Output the (x, y) coordinate of the center of the cell containing the given text.  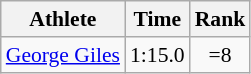
1:15.0 (158, 55)
George Giles (63, 55)
=8 (220, 55)
Time (158, 19)
Athlete (63, 19)
Rank (220, 19)
